Locate the cell with the specified text and output its [X, Y] center coordinate. 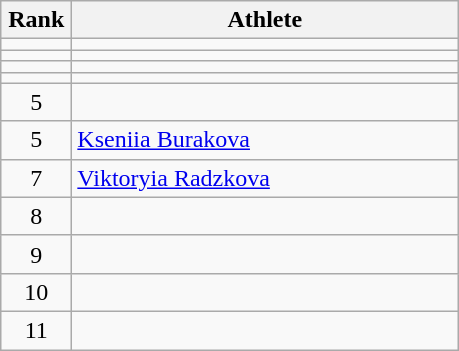
Athlete [265, 20]
11 [36, 330]
9 [36, 254]
Rank [36, 20]
8 [36, 216]
10 [36, 292]
7 [36, 178]
Kseniia Burakova [265, 140]
Viktoryia Radzkova [265, 178]
